Output the [x, y] coordinate of the center of the cell containing the given text.  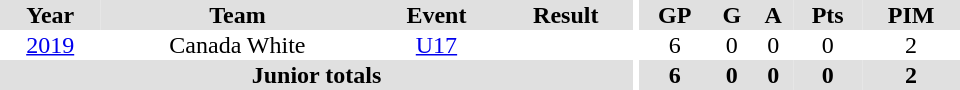
Canada White [237, 45]
2019 [50, 45]
PIM [911, 15]
Result [566, 15]
Junior totals [316, 75]
Event [436, 15]
U17 [436, 45]
GP [675, 15]
G [732, 15]
Team [237, 15]
Year [50, 15]
Pts [828, 15]
A [773, 15]
